Return the (x, y) coordinate for the center point of the cell that contains the specified text.  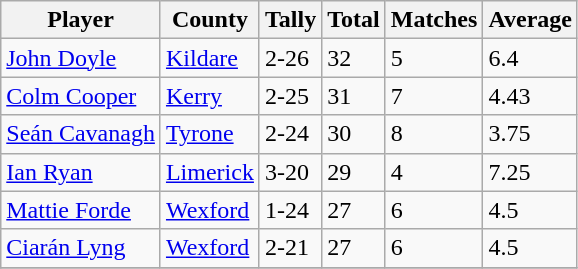
Kerry (210, 96)
3-20 (290, 172)
Ciarán Lyng (81, 248)
5 (434, 58)
Tyrone (210, 134)
2-25 (290, 96)
1-24 (290, 210)
4.43 (530, 96)
Average (530, 20)
31 (354, 96)
2-24 (290, 134)
3.75 (530, 134)
32 (354, 58)
Kildare (210, 58)
Matches (434, 20)
Ian Ryan (81, 172)
Tally (290, 20)
4 (434, 172)
John Doyle (81, 58)
County (210, 20)
Total (354, 20)
7 (434, 96)
2-21 (290, 248)
30 (354, 134)
2-26 (290, 58)
29 (354, 172)
7.25 (530, 172)
8 (434, 134)
Limerick (210, 172)
Seán Cavanagh (81, 134)
Colm Cooper (81, 96)
Mattie Forde (81, 210)
Player (81, 20)
6.4 (530, 58)
